Extract the [x, y] coordinate from the center of the cell holding the provided text.  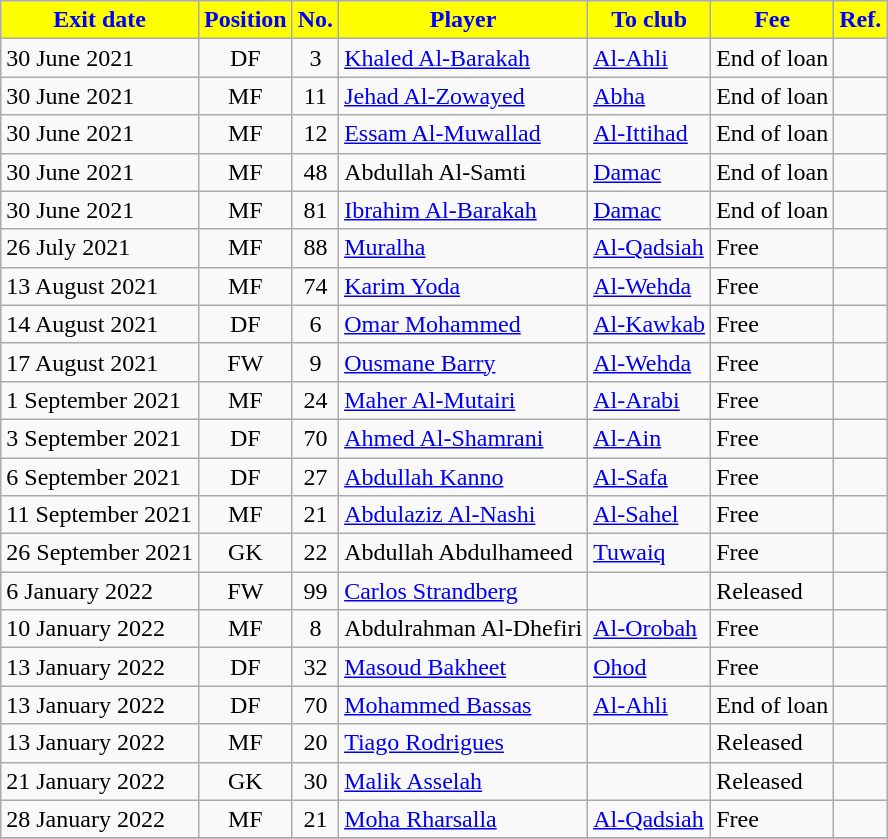
Karim Yoda [464, 286]
Abdullah Al-Samti [464, 172]
13 August 2021 [100, 286]
14 August 2021 [100, 324]
Tuwaiq [650, 553]
Ibrahim Al-Barakah [464, 210]
Abdullah Kanno [464, 477]
6 [315, 324]
48 [315, 172]
Abha [650, 96]
Moha Rharsalla [464, 819]
Ref. [860, 20]
6 September 2021 [100, 477]
Jehad Al-Zowayed [464, 96]
28 January 2022 [100, 819]
3 [315, 58]
88 [315, 248]
81 [315, 210]
To club [650, 20]
Tiago Rodrigues [464, 743]
Essam Al-Muwallad [464, 134]
11 September 2021 [100, 515]
26 July 2021 [100, 248]
21 January 2022 [100, 781]
8 [315, 629]
No. [315, 20]
Abdulrahman Al-Dhefiri [464, 629]
20 [315, 743]
Omar Mohammed [464, 324]
17 August 2021 [100, 362]
Masoud Bakheet [464, 667]
Malik Asselah [464, 781]
Maher Al-Mutairi [464, 400]
12 [315, 134]
Al-Orobah [650, 629]
Al-Arabi [650, 400]
1 September 2021 [100, 400]
3 September 2021 [100, 438]
9 [315, 362]
74 [315, 286]
Fee [772, 20]
Muralha [464, 248]
Ousmane Barry [464, 362]
Al-Sahel [650, 515]
Abdulaziz Al-Nashi [464, 515]
Al-Safa [650, 477]
6 January 2022 [100, 591]
Mohammed Bassas [464, 705]
Khaled Al-Barakah [464, 58]
11 [315, 96]
Ahmed Al-Shamrani [464, 438]
Player [464, 20]
Position [245, 20]
32 [315, 667]
26 September 2021 [100, 553]
Exit date [100, 20]
Ohod [650, 667]
10 January 2022 [100, 629]
Abdullah Abdulhameed [464, 553]
24 [315, 400]
Al-Ain [650, 438]
Al-Ittihad [650, 134]
30 [315, 781]
Al-Kawkab [650, 324]
22 [315, 553]
99 [315, 591]
27 [315, 477]
Carlos Strandberg [464, 591]
